Return the (X, Y) coordinate for the center point of the cell that contains the specified text.  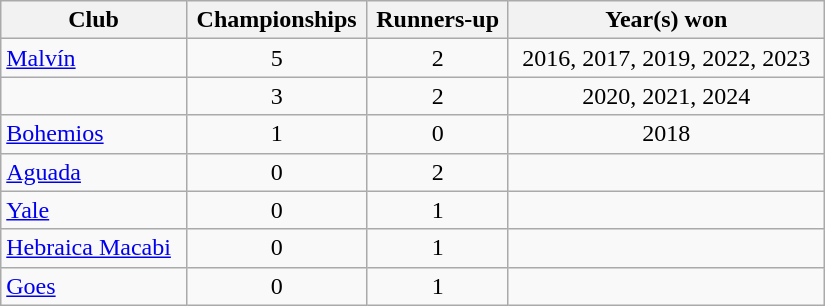
Runners-up (438, 20)
Goes (94, 286)
Malvín (94, 58)
Hebraica Macabi (94, 248)
Aguada (94, 172)
3 (276, 96)
2018 (666, 134)
5 (276, 58)
Yale (94, 210)
Club (94, 20)
2016, 2017, 2019, 2022, 2023 (666, 58)
Year(s) won (666, 20)
Bohemios (94, 134)
2020, 2021, 2024 (666, 96)
Championships (276, 20)
